Detect which cell encompasses the target text, then output its [x, y] center coordinate. 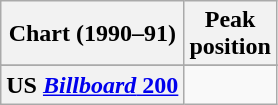
Peakposition [230, 34]
US Billboard 200 [92, 85]
Chart (1990–91) [92, 34]
